Locate the cell with the specified text and output its (x, y) center coordinate. 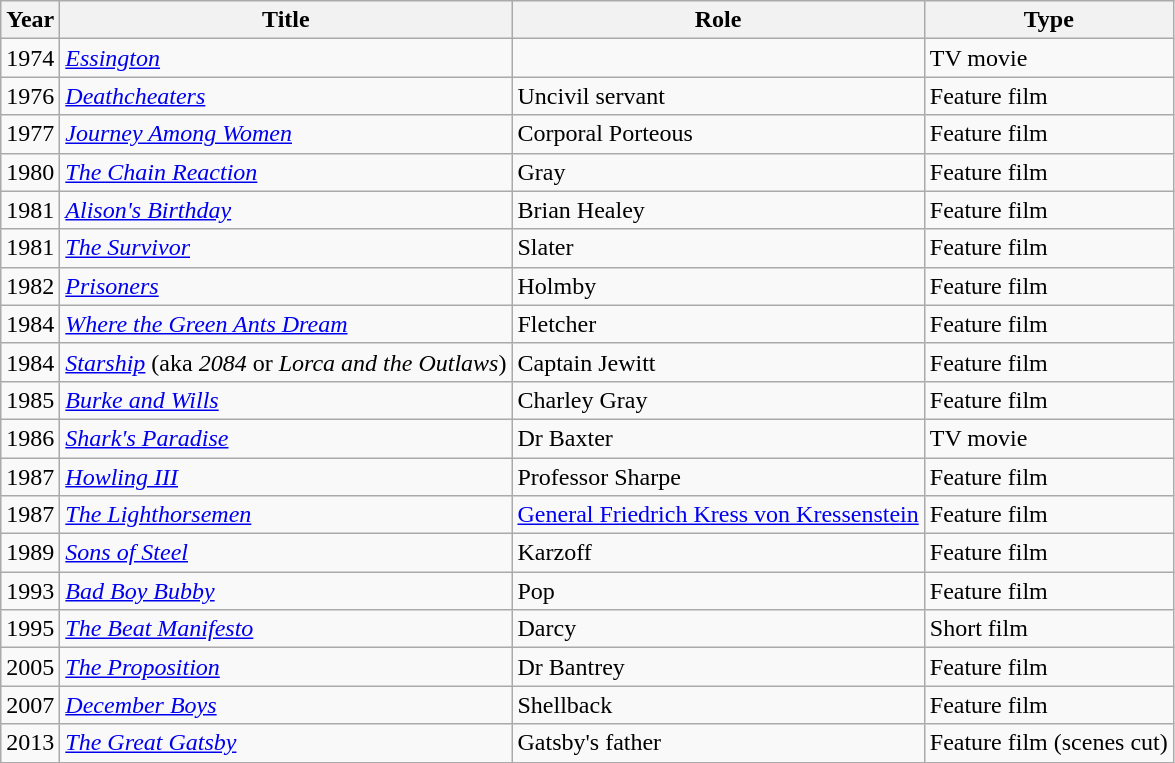
Pop (718, 591)
Essington (286, 58)
Holmby (718, 286)
Short film (1048, 629)
1974 (30, 58)
Starship (aka 2084 or Lorca and the Outlaws) (286, 362)
Darcy (718, 629)
Uncivil servant (718, 96)
The Lighthorsemen (286, 515)
The Chain Reaction (286, 172)
Deathcheaters (286, 96)
The Survivor (286, 248)
Dr Baxter (718, 438)
1986 (30, 438)
1976 (30, 96)
Brian Healey (718, 210)
1980 (30, 172)
The Proposition (286, 667)
Charley Gray (718, 400)
Dr Bantrey (718, 667)
1982 (30, 286)
Gatsby's father (718, 743)
Journey Among Women (286, 134)
Gray (718, 172)
Prisoners (286, 286)
Professor Sharpe (718, 477)
The Beat Manifesto (286, 629)
Where the Green Ants Dream (286, 324)
Howling III (286, 477)
December Boys (286, 705)
Sons of Steel (286, 553)
Slater (718, 248)
Shark's Paradise (286, 438)
1985 (30, 400)
Burke and Wills (286, 400)
Corporal Porteous (718, 134)
2007 (30, 705)
Feature film (scenes cut) (1048, 743)
1993 (30, 591)
Type (1048, 20)
2013 (30, 743)
2005 (30, 667)
Captain Jewitt (718, 362)
Year (30, 20)
Role (718, 20)
1977 (30, 134)
The Great Gatsby (286, 743)
1989 (30, 553)
Alison's Birthday (286, 210)
Title (286, 20)
1995 (30, 629)
Fletcher (718, 324)
Bad Boy Bubby (286, 591)
Karzoff (718, 553)
Shellback (718, 705)
General Friedrich Kress von Kressenstein (718, 515)
